Provide the (x, y) coordinate of the cell's center where the given text is located.  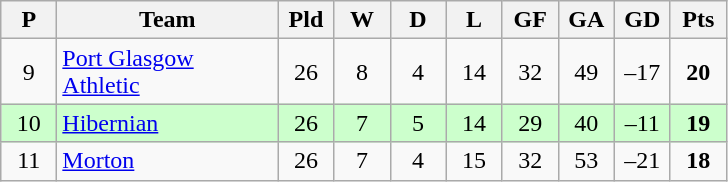
18 (698, 161)
40 (586, 123)
Hibernian (168, 123)
5 (418, 123)
Morton (168, 161)
Port Glasgow Athletic (168, 72)
9 (29, 72)
53 (586, 161)
29 (530, 123)
–11 (642, 123)
20 (698, 72)
L (474, 20)
Pld (306, 20)
–17 (642, 72)
Pts (698, 20)
W (362, 20)
GF (530, 20)
11 (29, 161)
GD (642, 20)
P (29, 20)
D (418, 20)
8 (362, 72)
19 (698, 123)
Team (168, 20)
49 (586, 72)
15 (474, 161)
–21 (642, 161)
10 (29, 123)
GA (586, 20)
